Find where the given text appears and provide that cell's center as [X, Y] coordinate. 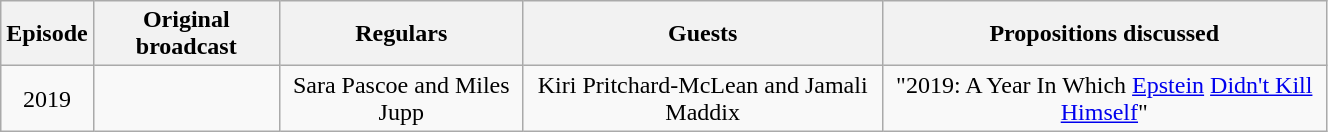
Sara Pascoe and Miles Jupp [401, 98]
Episode [47, 34]
Regulars [401, 34]
Original broadcast [186, 34]
"2019: A Year In Which Epstein Didn't Kill Himself" [1104, 98]
Kiri Pritchard-McLean and Jamali Maddix [702, 98]
Propositions discussed [1104, 34]
2019 [47, 98]
Guests [702, 34]
